From the cell containing the given text, extract its center point as (X, Y) coordinate. 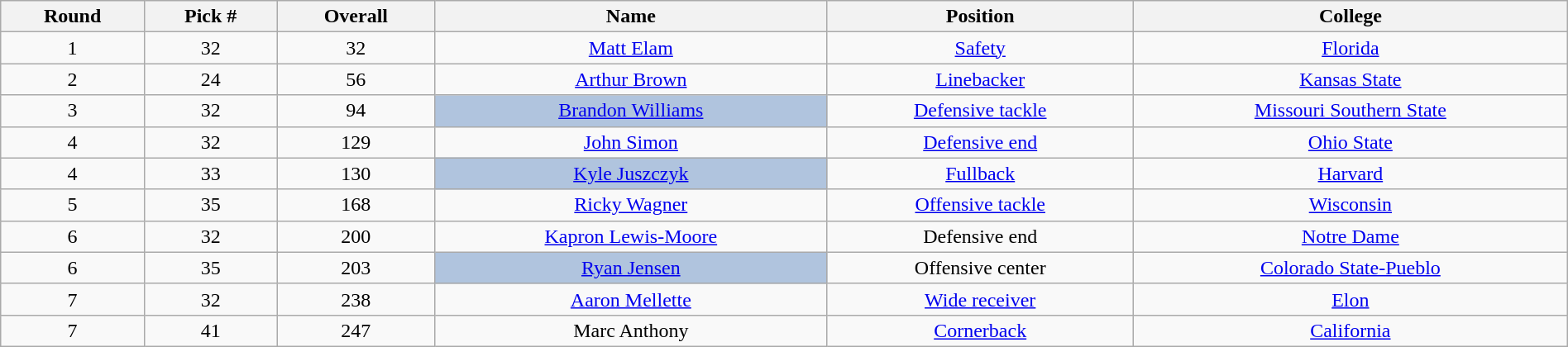
Harvard (1350, 173)
41 (210, 330)
Name (631, 17)
130 (356, 173)
168 (356, 205)
Marc Anthony (631, 330)
Aaron Mellette (631, 299)
Kyle Juszczyk (631, 173)
203 (356, 268)
Offensive center (981, 268)
3 (73, 111)
238 (356, 299)
Overall (356, 17)
Kapron Lewis-Moore (631, 236)
Wisconsin (1350, 205)
Florida (1350, 48)
2 (73, 79)
Linebacker (981, 79)
94 (356, 111)
Brandon Williams (631, 111)
Round (73, 17)
Fullback (981, 173)
College (1350, 17)
Ohio State (1350, 142)
56 (356, 79)
24 (210, 79)
Notre Dame (1350, 236)
Offensive tackle (981, 205)
200 (356, 236)
247 (356, 330)
Elon (1350, 299)
33 (210, 173)
Safety (981, 48)
Arthur Brown (631, 79)
129 (356, 142)
Wide receiver (981, 299)
California (1350, 330)
John Simon (631, 142)
1 (73, 48)
Cornerback (981, 330)
Pick # (210, 17)
Ricky Wagner (631, 205)
Kansas State (1350, 79)
5 (73, 205)
Ryan Jensen (631, 268)
Defensive tackle (981, 111)
Matt Elam (631, 48)
Colorado State-Pueblo (1350, 268)
Missouri Southern State (1350, 111)
Position (981, 17)
